Detect which cell encompasses the target text, then output its [X, Y] center coordinate. 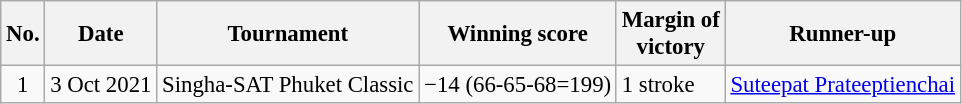
−14 (66-65-68=199) [518, 85]
Singha-SAT Phuket Classic [288, 85]
Suteepat Prateeptienchai [842, 85]
Winning score [518, 34]
1 stroke [670, 85]
Runner-up [842, 34]
Date [101, 34]
3 Oct 2021 [101, 85]
Tournament [288, 34]
No. [23, 34]
Margin ofvictory [670, 34]
1 [23, 85]
